Output the [x, y] coordinate of the center of the cell containing the given text.  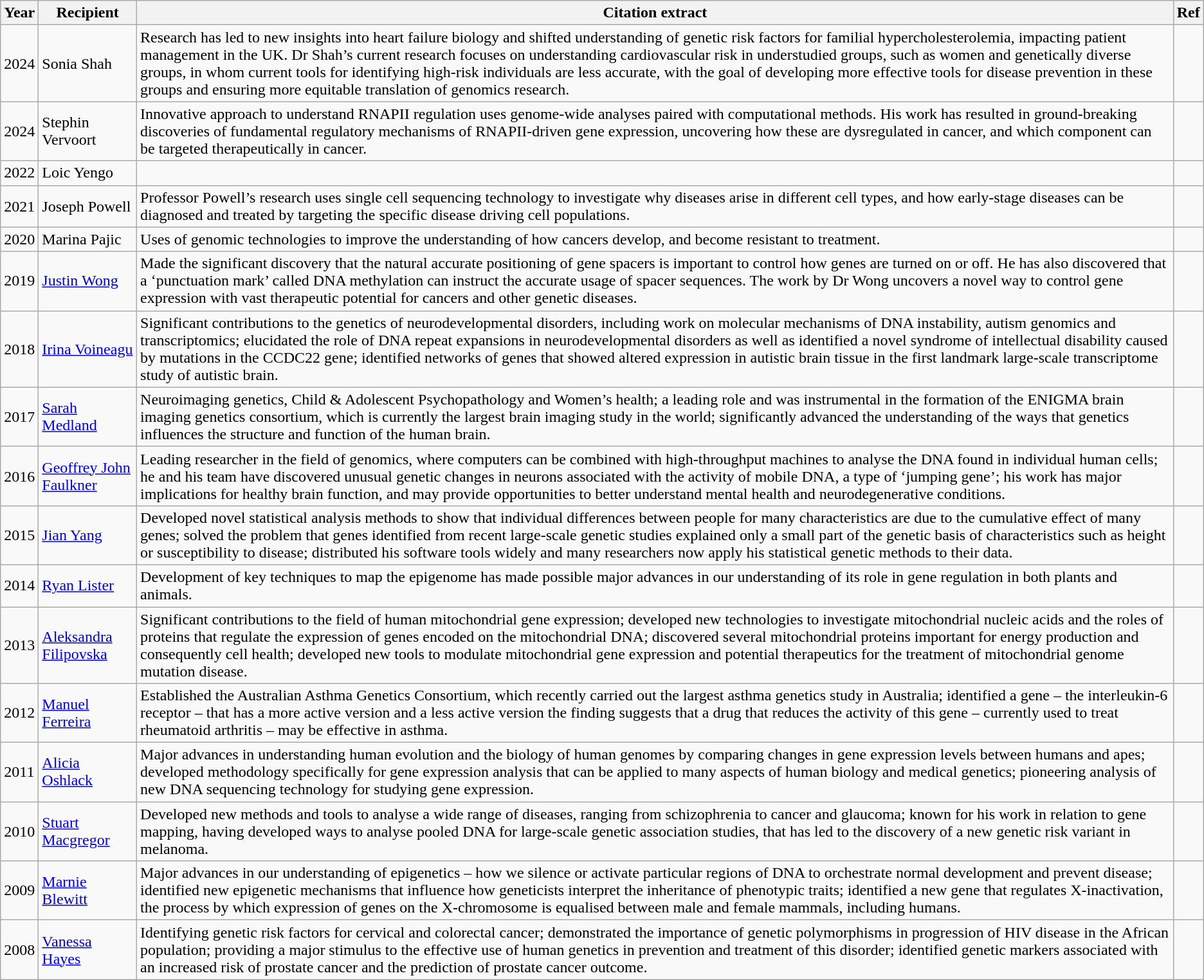
Manuel Ferreira [87, 713]
2015 [19, 535]
Aleksandra Filipovska [87, 646]
Alicia Oshlack [87, 772]
Sarah Medland [87, 417]
Geoffrey John Faulkner [87, 476]
2019 [19, 281]
Sonia Shah [87, 63]
2017 [19, 417]
2021 [19, 206]
2009 [19, 891]
Loic Yengo [87, 173]
Year [19, 13]
2016 [19, 476]
Marina Pajic [87, 239]
Vanessa Hayes [87, 950]
2013 [19, 646]
2010 [19, 831]
2012 [19, 713]
Citation extract [655, 13]
2022 [19, 173]
2011 [19, 772]
Jian Yang [87, 535]
2008 [19, 950]
Recipient [87, 13]
Marnie Blewitt [87, 891]
2018 [19, 349]
2020 [19, 239]
Ryan Lister [87, 585]
Ref [1189, 13]
Uses of genomic technologies to improve the understanding of how cancers develop, and become resistant to treatment. [655, 239]
2014 [19, 585]
Justin Wong [87, 281]
Joseph Powell [87, 206]
Stuart Macgregor [87, 831]
Irina Voineagu [87, 349]
Stephin Vervoort [87, 131]
